Capture the cell that displays the provided text and extract its (X, Y) central coordinate. 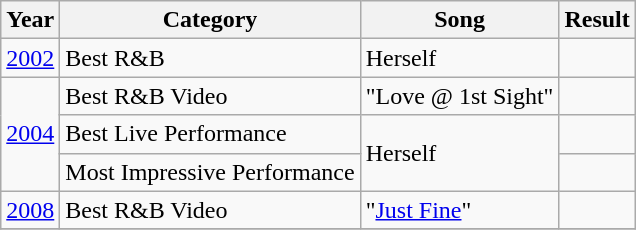
Song (460, 20)
"Love @ 1st Sight" (460, 96)
Best R&B (210, 58)
Best Live Performance (210, 134)
Most Impressive Performance (210, 172)
2008 (30, 210)
"Just Fine" (460, 210)
Year (30, 20)
2004 (30, 134)
2002 (30, 58)
Result (597, 20)
Category (210, 20)
